Determine the (X, Y) coordinate at the center of the cell enclosing the given text.  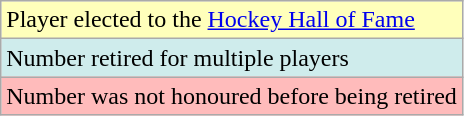
Number retired for multiple players (232, 58)
Player elected to the Hockey Hall of Fame (232, 20)
Number was not honoured before being retired (232, 96)
